Output the [X, Y] coordinate of the center of the cell containing the given text.  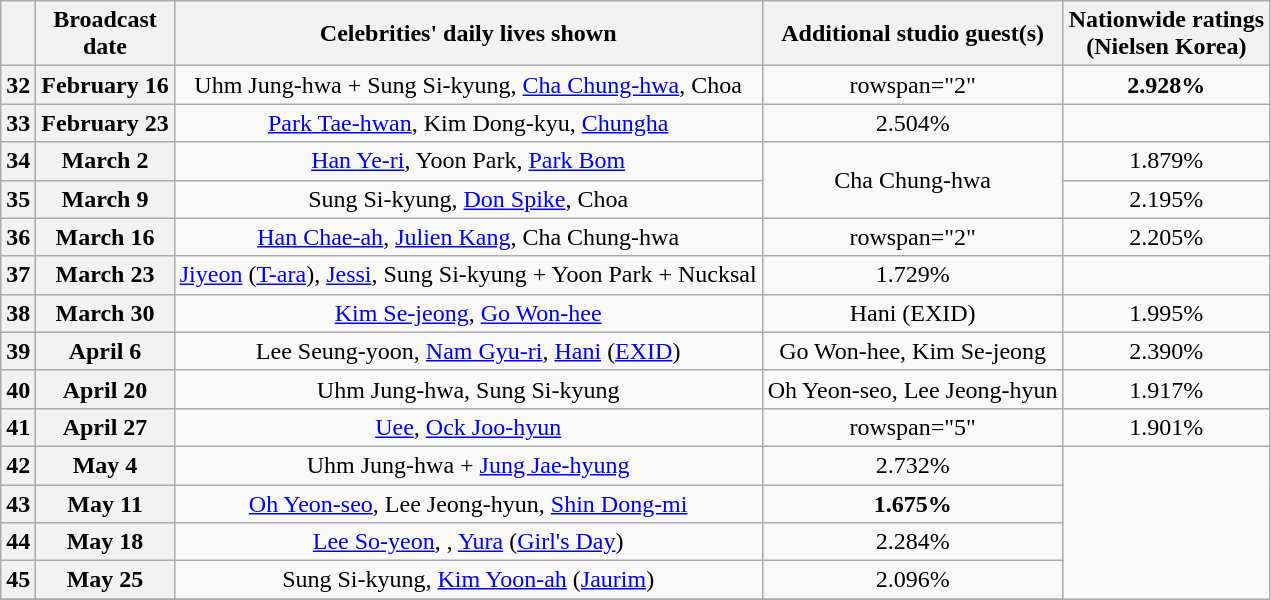
45 [18, 580]
2.096% [912, 580]
44 [18, 542]
Celebrities' daily lives shown [468, 34]
February 16 [105, 85]
Jiyeon (T-ara), Jessi, Sung Si-kyung + Yoon Park + Nucksal [468, 275]
Go Won-hee, Kim Se-jeong [912, 351]
Sung Si-kyung, Kim Yoon-ah (Jaurim) [468, 580]
April 6 [105, 351]
43 [18, 503]
Broadcastdate [105, 34]
32 [18, 85]
Lee So-yeon, , Yura (Girl's Day) [468, 542]
2.732% [912, 465]
May 25 [105, 580]
March 16 [105, 237]
Nationwide ratings(Nielsen Korea) [1166, 34]
March 9 [105, 199]
1.675% [912, 503]
37 [18, 275]
33 [18, 123]
35 [18, 199]
May 18 [105, 542]
38 [18, 313]
Han Ye-ri, Yoon Park, Park Bom [468, 161]
March 2 [105, 161]
2.928% [1166, 85]
March 30 [105, 313]
36 [18, 237]
39 [18, 351]
Additional studio guest(s) [912, 34]
Uhm Jung-hwa + Jung Jae-hyung [468, 465]
Uee, Ock Joo-hyun [468, 427]
34 [18, 161]
Oh Yeon-seo, Lee Jeong-hyun [912, 389]
Oh Yeon-seo, Lee Jeong-hyun, Shin Dong-mi [468, 503]
February 23 [105, 123]
May 4 [105, 465]
40 [18, 389]
1.879% [1166, 161]
Hani (EXID) [912, 313]
Sung Si-kyung, Don Spike, Choa [468, 199]
rowspan="5" [912, 427]
Lee Seung-yoon, Nam Gyu-ri, Hani (EXID) [468, 351]
Uhm Jung-hwa, Sung Si-kyung [468, 389]
41 [18, 427]
42 [18, 465]
April 20 [105, 389]
Han Chae-ah, Julien Kang, Cha Chung-hwa [468, 237]
2.205% [1166, 237]
1.729% [912, 275]
1.917% [1166, 389]
2.390% [1166, 351]
Cha Chung-hwa [912, 180]
May 11 [105, 503]
2.195% [1166, 199]
Uhm Jung-hwa + Sung Si-kyung, Cha Chung-hwa, Choa [468, 85]
March 23 [105, 275]
1.995% [1166, 313]
Park Tae-hwan, Kim Dong-kyu, Chungha [468, 123]
2.284% [912, 542]
Kim Se-jeong, Go Won-hee [468, 313]
1.901% [1166, 427]
April 27 [105, 427]
2.504% [912, 123]
